Identify which cell holds the provided text, then report its (x, y) central coordinate. 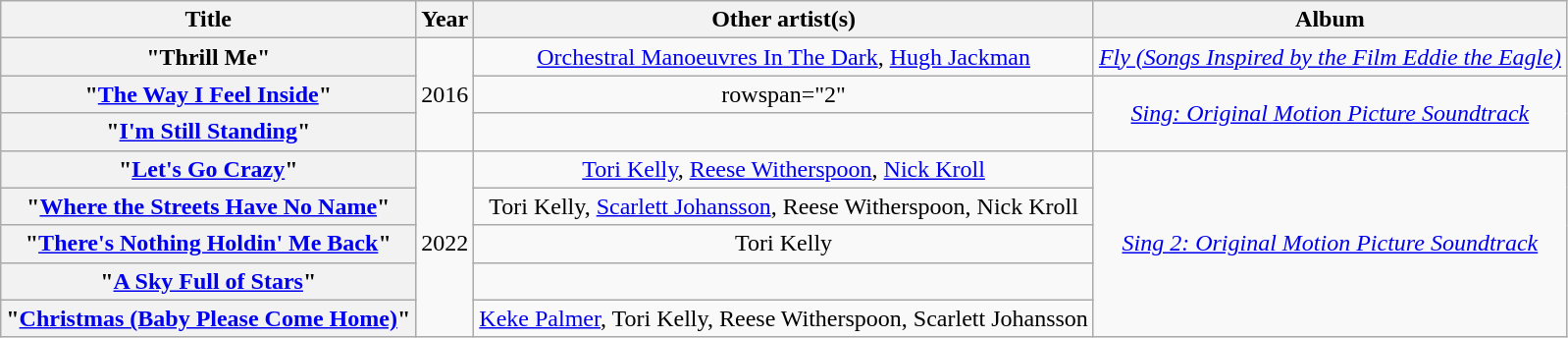
Title (208, 20)
2022 (445, 244)
Keke Palmer, Tori Kelly, Reese Witherspoon, Scarlett Johansson (784, 318)
"The Way I Feel Inside" (208, 94)
"I'm Still Standing" (208, 132)
"Thrill Me" (208, 57)
Other artist(s) (784, 20)
"Christmas (Baby Please Come Home)" (208, 318)
"Let's Go Crazy" (208, 169)
Year (445, 20)
rowspan="2" (784, 94)
Orchestral Manoeuvres In The Dark, Hugh Jackman (784, 57)
2016 (445, 94)
Album (1330, 20)
Sing 2: Original Motion Picture Soundtrack (1330, 244)
Fly (Songs Inspired by the Film Eddie the Eagle) (1330, 57)
"A Sky Full of Stars" (208, 281)
Tori Kelly (784, 244)
Tori Kelly, Reese Witherspoon, Nick Kroll (784, 169)
Sing: Original Motion Picture Soundtrack (1330, 113)
"Where the Streets Have No Name" (208, 206)
"There's Nothing Holdin' Me Back" (208, 244)
Tori Kelly, Scarlett Johansson, Reese Witherspoon, Nick Kroll (784, 206)
